Provide the [X, Y] coordinate of the cell's center where the given text is located.  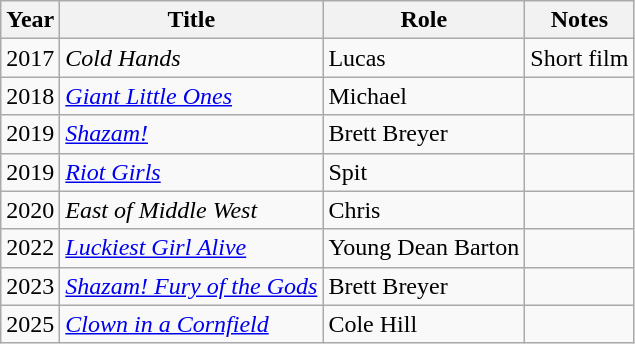
Giant Little Ones [192, 96]
Cole Hill [424, 324]
East of Middle West [192, 210]
Short film [580, 58]
Chris [424, 210]
2025 [30, 324]
Role [424, 20]
Michael [424, 96]
Year [30, 20]
2017 [30, 58]
2018 [30, 96]
Cold Hands [192, 58]
Riot Girls [192, 172]
Notes [580, 20]
Shazam! Fury of the Gods [192, 286]
Shazam! [192, 134]
Spit [424, 172]
2022 [30, 248]
2023 [30, 286]
Lucas [424, 58]
Title [192, 20]
Luckiest Girl Alive [192, 248]
2020 [30, 210]
Young Dean Barton [424, 248]
Clown in a Cornfield [192, 324]
